Find where the given text appears and provide that cell's center as (x, y) coordinate. 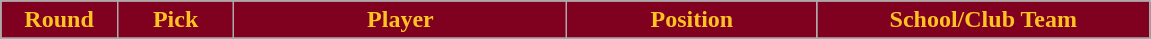
Player (400, 20)
School/Club Team (984, 20)
Round (60, 20)
Position (692, 20)
Pick (176, 20)
